Scan for the cell matching the given text and deliver its [x, y] coordinate at center. 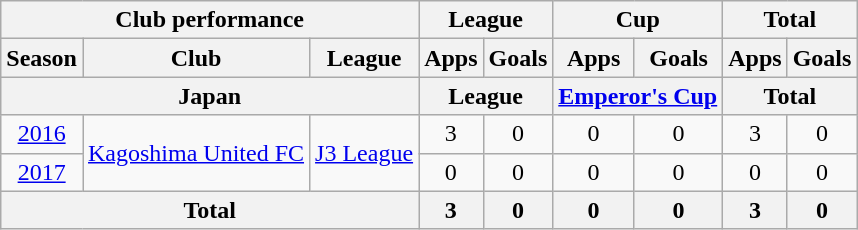
J3 League [364, 153]
Club performance [210, 20]
Club [196, 58]
Cup [638, 20]
Japan [210, 96]
Season [42, 58]
2017 [42, 172]
Emperor's Cup [638, 96]
2016 [42, 134]
Kagoshima United FC [196, 153]
